Search for the cell housing the specified text and yield its [x, y] center coordinate. 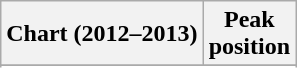
Peakposition [249, 34]
Chart (2012–2013) [102, 34]
